Locate the cell with the specified text and output its (X, Y) center coordinate. 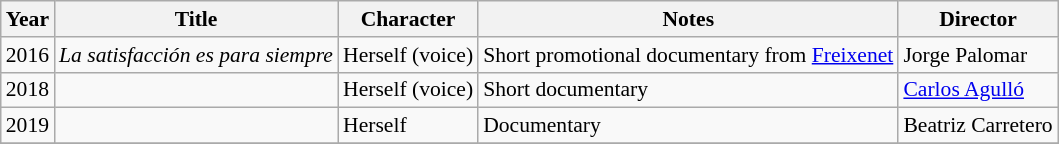
Short promotional documentary from Freixenet (688, 55)
Character (408, 19)
Year (28, 19)
Documentary (688, 126)
2016 (28, 55)
Director (978, 19)
La satisfacción es para siempre (196, 55)
Notes (688, 19)
2018 (28, 90)
Carlos Agulló (978, 90)
Short documentary (688, 90)
Title (196, 19)
Herself (408, 126)
Beatriz Carretero (978, 126)
Jorge Palomar (978, 55)
2019 (28, 126)
